Pinpoint the cell where the given text exists, returning its [x, y] midpoint coordinate. 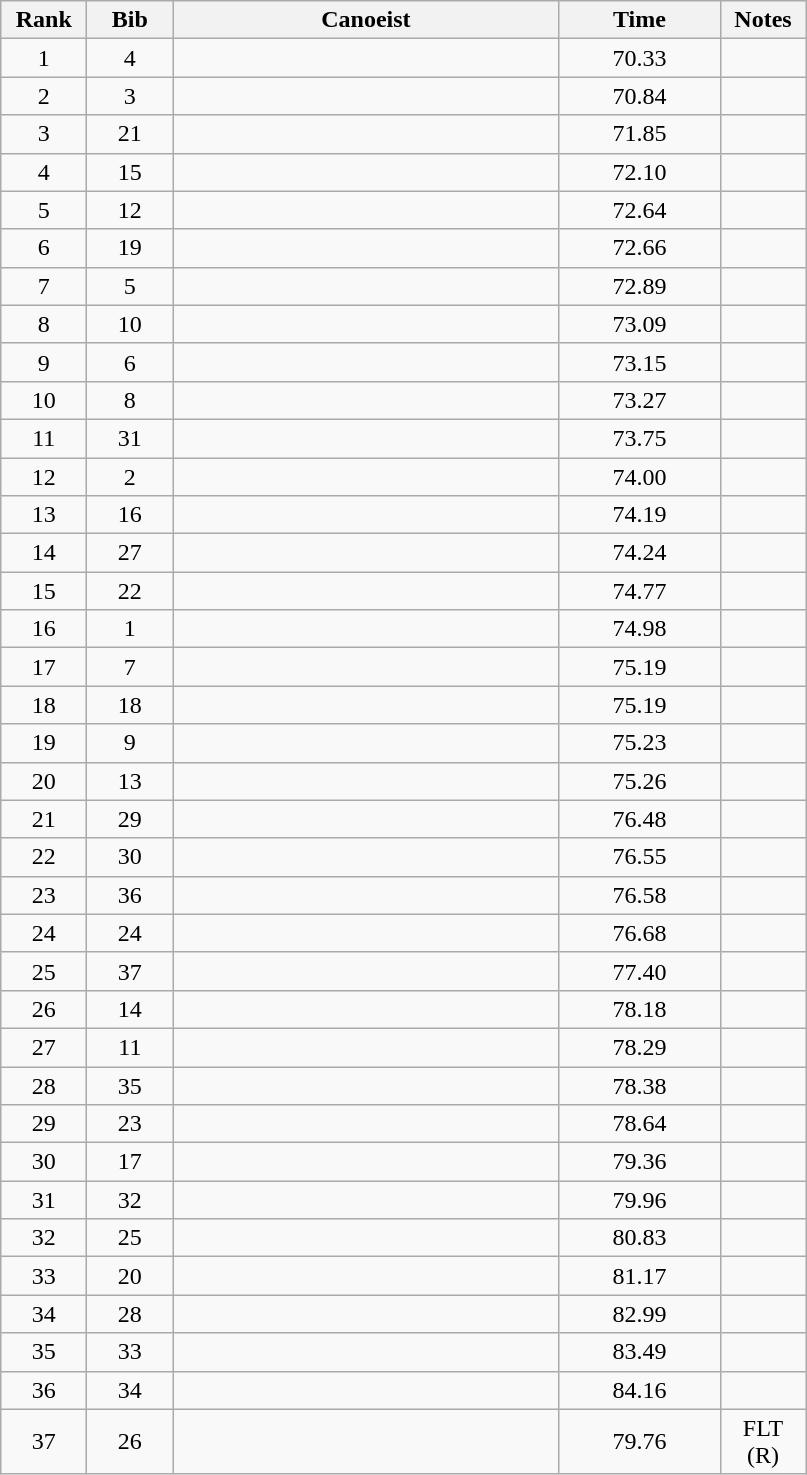
78.18 [640, 1009]
75.26 [640, 781]
Bib [130, 20]
70.84 [640, 96]
Rank [44, 20]
72.64 [640, 210]
84.16 [640, 1390]
72.89 [640, 286]
76.55 [640, 857]
76.48 [640, 819]
80.83 [640, 1238]
74.98 [640, 629]
73.27 [640, 400]
78.29 [640, 1047]
76.68 [640, 933]
72.10 [640, 172]
83.49 [640, 1352]
71.85 [640, 134]
Notes [763, 20]
78.64 [640, 1124]
74.19 [640, 515]
79.96 [640, 1200]
77.40 [640, 971]
79.76 [640, 1442]
73.15 [640, 362]
81.17 [640, 1276]
FLT (R) [763, 1442]
73.09 [640, 324]
79.36 [640, 1162]
78.38 [640, 1085]
76.58 [640, 895]
Time [640, 20]
Canoeist [366, 20]
74.24 [640, 553]
73.75 [640, 438]
70.33 [640, 58]
82.99 [640, 1314]
74.77 [640, 591]
74.00 [640, 477]
72.66 [640, 248]
75.23 [640, 743]
